Determine the (x, y) coordinate at the center of the cell enclosing the given text.  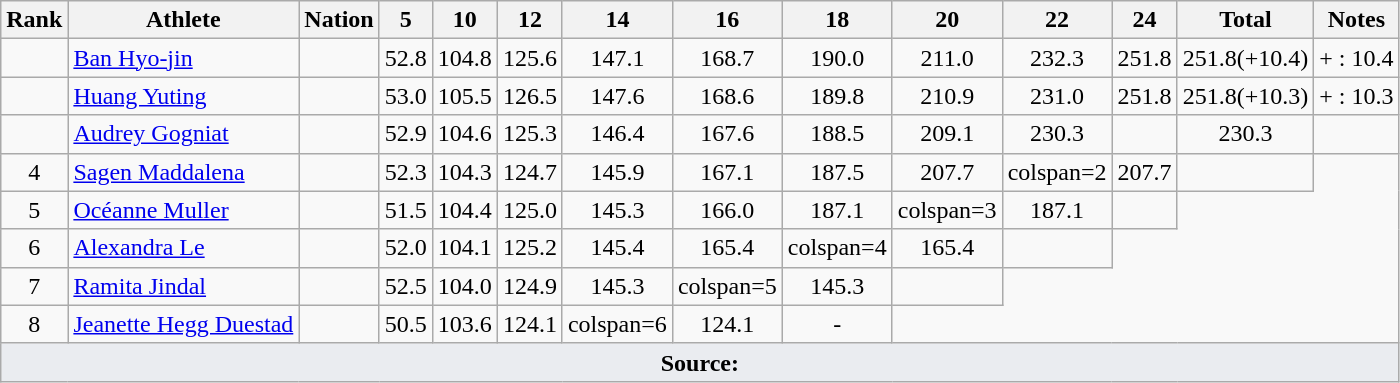
126.5 (530, 96)
Total (1246, 20)
167.1 (727, 172)
104.3 (464, 172)
125.2 (530, 248)
Audrey Gogniat (184, 134)
147.1 (617, 58)
147.6 (617, 96)
Rank (34, 20)
16 (727, 20)
125.3 (530, 134)
53.0 (406, 96)
8 (34, 324)
colspan=5 (727, 286)
50.5 (406, 324)
52.8 (406, 58)
7 (34, 286)
188.5 (837, 134)
190.0 (837, 58)
125.0 (530, 210)
Sagen Maddalena (184, 172)
Athlete (184, 20)
Océanne Muller (184, 210)
104.0 (464, 286)
209.1 (947, 134)
52.5 (406, 286)
104.6 (464, 134)
187.5 (837, 172)
51.5 (406, 210)
167.6 (727, 134)
+ : 10.3 (1356, 96)
145.4 (617, 248)
125.6 (530, 58)
+ : 10.4 (1356, 58)
104.8 (464, 58)
Notes (1356, 20)
168.6 (727, 96)
Jeanette Hegg Duestad (184, 324)
104.1 (464, 248)
189.8 (837, 96)
colspan=4 (837, 248)
- (837, 324)
232.3 (1057, 58)
251.8(+10.3) (1246, 96)
211.0 (947, 58)
52.9 (406, 134)
103.6 (464, 324)
6 (34, 248)
104.4 (464, 210)
52.3 (406, 172)
Huang Yuting (184, 96)
Ramita Jindal (184, 286)
231.0 (1057, 96)
210.9 (947, 96)
18 (837, 20)
105.5 (464, 96)
colspan=6 (617, 324)
Source: (700, 362)
Ban Hyo-jin (184, 58)
166.0 (727, 210)
4 (34, 172)
52.0 (406, 248)
168.7 (727, 58)
145.9 (617, 172)
20 (947, 20)
14 (617, 20)
146.4 (617, 134)
colspan=2 (1057, 172)
124.7 (530, 172)
colspan=3 (947, 210)
Alexandra Le (184, 248)
Nation (339, 20)
22 (1057, 20)
124.9 (530, 286)
12 (530, 20)
251.8(+10.4) (1246, 58)
24 (1144, 20)
10 (464, 20)
